Return the [X, Y] coordinate for the center point of the cell that contains the specified text.  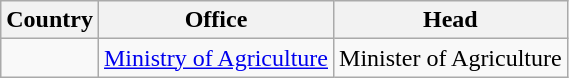
Country [50, 20]
Head [451, 20]
Ministry of Agriculture [216, 58]
Office [216, 20]
Minister of Agriculture [451, 58]
